Pinpoint the cell where the given text exists, returning its [X, Y] midpoint coordinate. 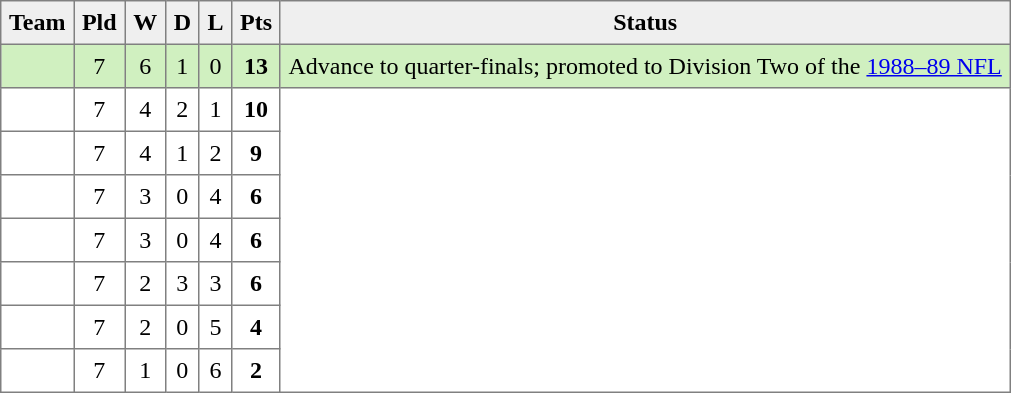
Advance to quarter-finals; promoted to Division Two of the 1988–89 NFL [645, 66]
L [216, 23]
Pts [256, 23]
W [145, 23]
10 [256, 110]
9 [256, 153]
5 [216, 327]
13 [256, 66]
Status [645, 23]
Pld [100, 23]
Team [38, 23]
D [182, 23]
